Scan for the cell matching the given text and deliver its (X, Y) coordinate at center. 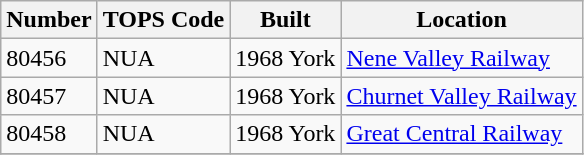
Great Central Railway (462, 134)
Nene Valley Railway (462, 58)
80456 (49, 58)
Number (49, 20)
80458 (49, 134)
Location (462, 20)
TOPS Code (164, 20)
Churnet Valley Railway (462, 96)
80457 (49, 96)
Built (286, 20)
